Return [x, y] of the center of cell containing provided text 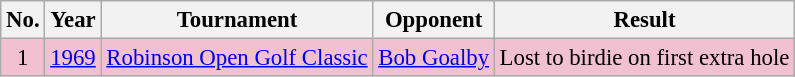
Tournament [237, 20]
No. [23, 20]
Year [73, 20]
Robinson Open Golf Classic [237, 58]
Result [644, 20]
Opponent [434, 20]
Lost to birdie on first extra hole [644, 58]
1 [23, 58]
Bob Goalby [434, 58]
1969 [73, 58]
